Pinpoint the cell where the given text exists, returning its (X, Y) midpoint coordinate. 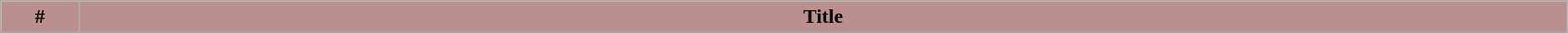
# (40, 17)
Title (824, 17)
